Scan for the cell matching the given text and deliver its [X, Y] coordinate at center. 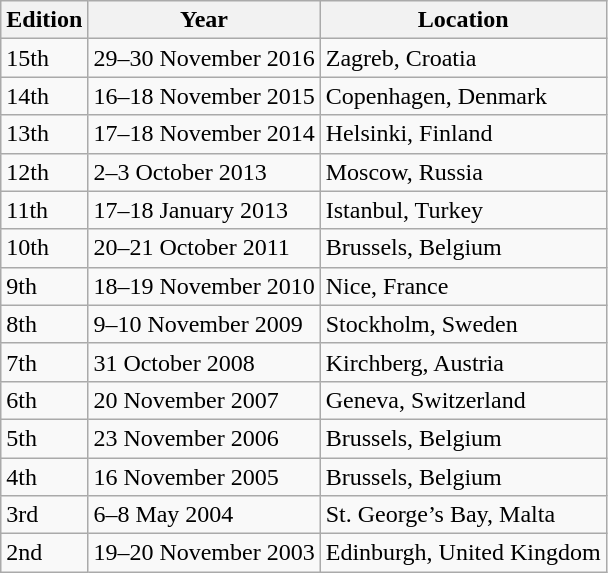
Location [463, 20]
6th [44, 400]
9th [44, 286]
3rd [44, 515]
2nd [44, 553]
2–3 October 2013 [204, 172]
9–10 November 2009 [204, 324]
Geneva, Switzerland [463, 400]
St. George’s Bay, Malta [463, 515]
Zagreb, Croatia [463, 58]
12th [44, 172]
6–8 May 2004 [204, 515]
13th [44, 134]
14th [44, 96]
Helsinki, Finland [463, 134]
7th [44, 362]
10th [44, 248]
19–20 November 2003 [204, 553]
Edition [44, 20]
Edinburgh, United Kingdom [463, 553]
18–19 November 2010 [204, 286]
17–18 November 2014 [204, 134]
23 November 2006 [204, 438]
20–21 October 2011 [204, 248]
Year [204, 20]
Istanbul, Turkey [463, 210]
Stockholm, Sweden [463, 324]
11th [44, 210]
16–18 November 2015 [204, 96]
Nice, France [463, 286]
Copenhagen, Denmark [463, 96]
Moscow, Russia [463, 172]
16 November 2005 [204, 477]
15th [44, 58]
4th [44, 477]
17–18 January 2013 [204, 210]
31 October 2008 [204, 362]
8th [44, 324]
29–30 November 2016 [204, 58]
Kirchberg, Austria [463, 362]
20 November 2007 [204, 400]
5th [44, 438]
